For the text-containing cell, return its midpoint in (X, Y) coordinate format. 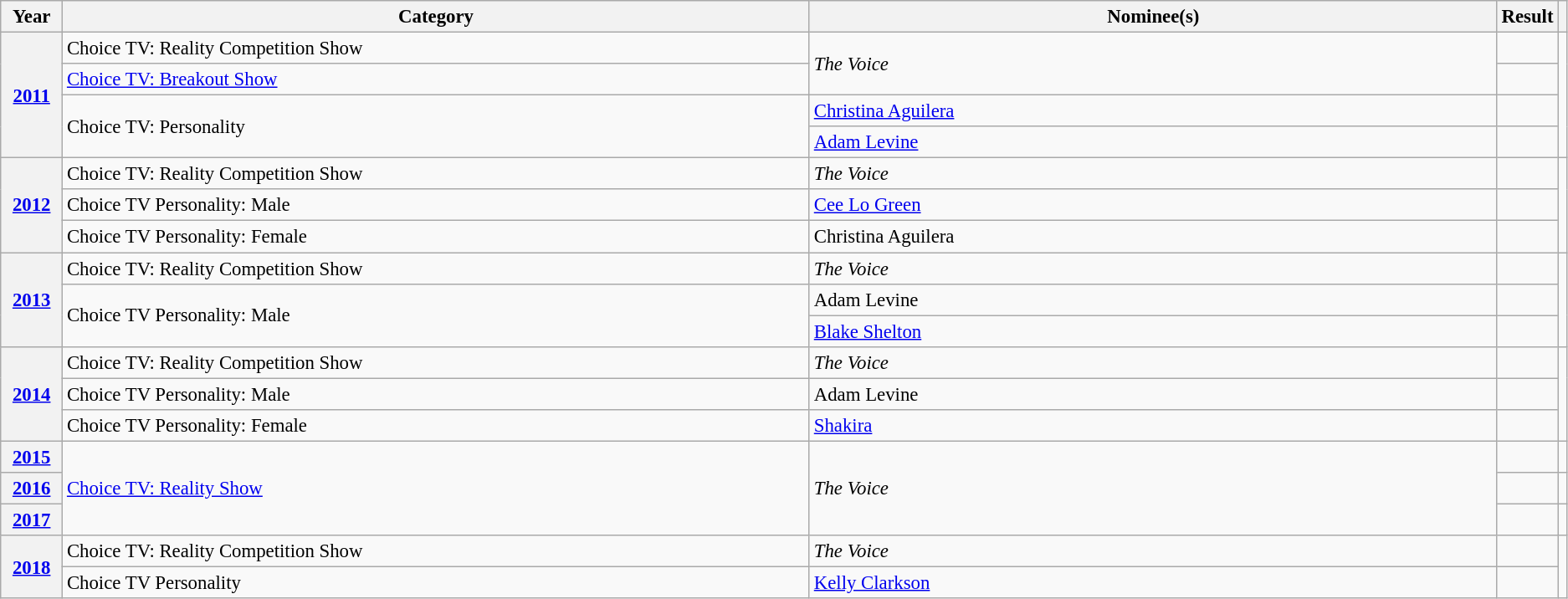
Choice TV Personality (437, 583)
2011 (32, 95)
2015 (32, 457)
Result (1528, 17)
2018 (32, 567)
Blake Shelton (1153, 331)
Choice TV: Personality (437, 127)
Nominee(s) (1153, 17)
Year (32, 17)
2014 (32, 393)
Kelly Clarkson (1153, 583)
2012 (32, 206)
Shakira (1153, 426)
2017 (32, 520)
2013 (32, 299)
Cee Lo Green (1153, 205)
Choice TV: Reality Show (437, 489)
Category (437, 17)
Choice TV: Breakout Show (437, 79)
2016 (32, 489)
